Scan for the cell matching the given text and deliver its [X, Y] coordinate at center. 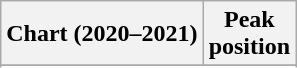
Peakposition [249, 34]
Chart (2020–2021) [102, 34]
